Find where the given text appears and provide that cell's center as (x, y) coordinate. 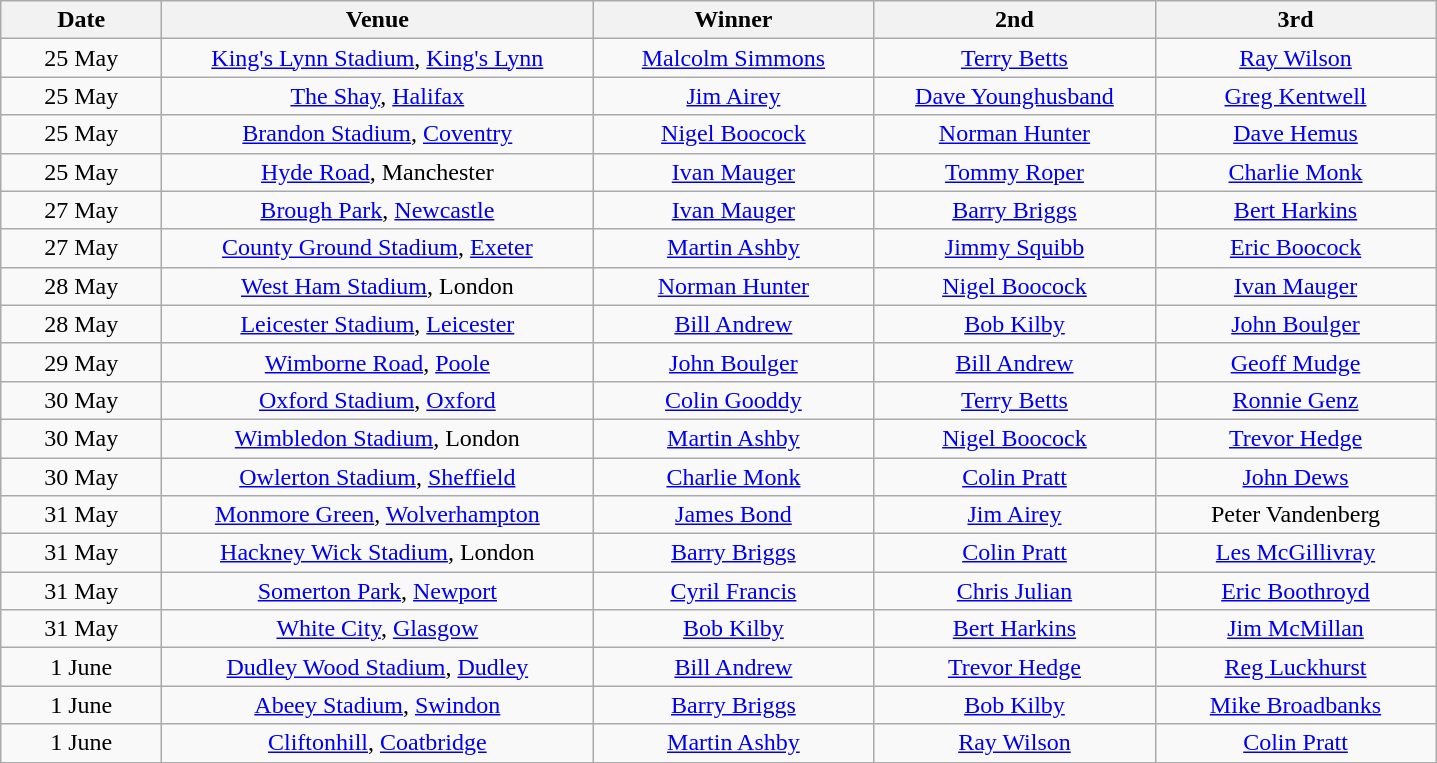
Reg Luckhurst (1296, 667)
Ronnie Genz (1296, 400)
3rd (1296, 20)
Dudley Wood Stadium, Dudley (378, 667)
Colin Gooddy (734, 400)
Malcolm Simmons (734, 58)
Oxford Stadium, Oxford (378, 400)
Geoff Mudge (1296, 362)
2nd (1014, 20)
Abeey Stadium, Swindon (378, 705)
Tommy Roper (1014, 172)
Greg Kentwell (1296, 96)
Jimmy Squibb (1014, 248)
Jim McMillan (1296, 629)
Somerton Park, Newport (378, 591)
Hyde Road, Manchester (378, 172)
Cliftonhill, Coatbridge (378, 743)
Leicester Stadium, Leicester (378, 324)
West Ham Stadium, London (378, 286)
Owlerton Stadium, Sheffield (378, 477)
Venue (378, 20)
Eric Boothroyd (1296, 591)
Cyril Francis (734, 591)
Les McGillivray (1296, 553)
Monmore Green, Wolverhampton (378, 515)
James Bond (734, 515)
Wimborne Road, Poole (378, 362)
Wimbledon Stadium, London (378, 438)
Chris Julian (1014, 591)
County Ground Stadium, Exeter (378, 248)
29 May (82, 362)
Hackney Wick Stadium, London (378, 553)
The Shay, Halifax (378, 96)
Brandon Stadium, Coventry (378, 134)
King's Lynn Stadium, King's Lynn (378, 58)
Date (82, 20)
Peter Vandenberg (1296, 515)
Mike Broadbanks (1296, 705)
Brough Park, Newcastle (378, 210)
John Dews (1296, 477)
White City, Glasgow (378, 629)
Dave Younghusband (1014, 96)
Dave Hemus (1296, 134)
Winner (734, 20)
Eric Boocock (1296, 248)
